Scan for the cell matching the given text and deliver its (x, y) coordinate at center. 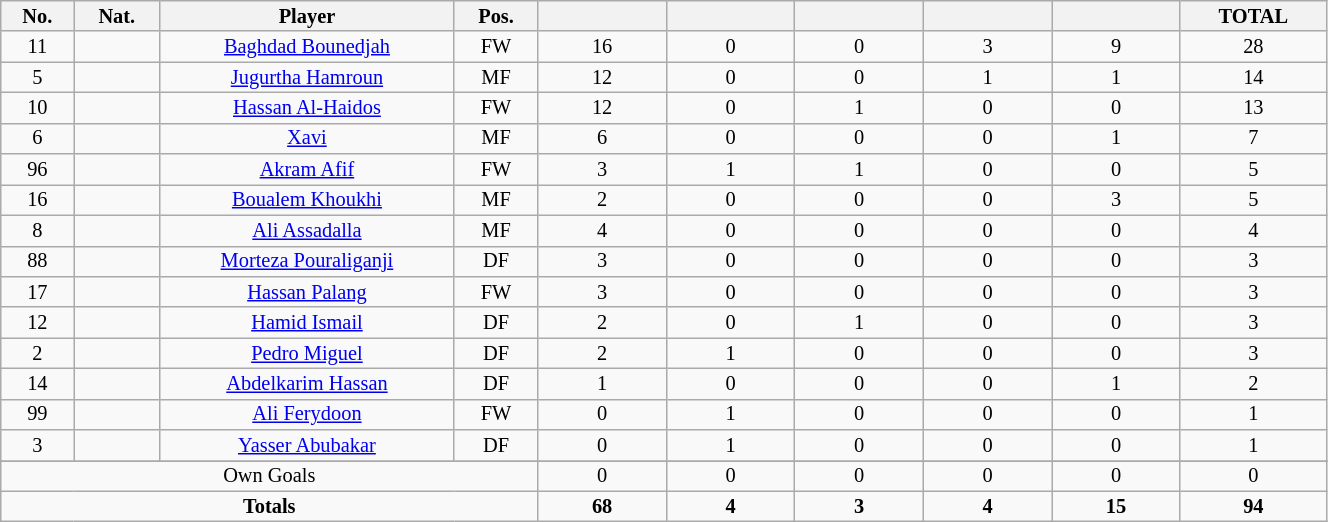
8 (38, 230)
10 (38, 108)
Player (308, 16)
7 (1253, 138)
17 (38, 292)
Abdelkarim Hassan (308, 384)
Pedro Miguel (308, 354)
99 (38, 414)
28 (1253, 46)
Jugurtha Hamroun (308, 78)
Nat. (117, 16)
96 (38, 170)
9 (1116, 46)
Hassan Palang (308, 292)
13 (1253, 108)
Akram Afif (308, 170)
11 (38, 46)
94 (1253, 506)
TOTAL (1253, 16)
Pos. (496, 16)
Ali Assadalla (308, 230)
Baghdad Bounedjah (308, 46)
Morteza Pouraliganji (308, 262)
Xavi (308, 138)
No. (38, 16)
68 (602, 506)
Own Goals (270, 476)
Totals (270, 506)
88 (38, 262)
Boualem Khoukhi (308, 200)
15 (1116, 506)
Yasser Abubakar (308, 446)
Hamid Ismail (308, 322)
Hassan Al-Haidos (308, 108)
Ali Ferydoon (308, 414)
